Output the [X, Y] coordinate of the center of the cell containing the given text.  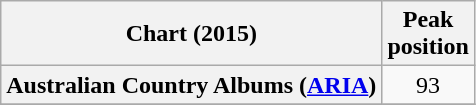
93 [428, 85]
Chart (2015) [192, 34]
Peak position [428, 34]
Australian Country Albums (ARIA) [192, 85]
